Provide the (x, y) coordinate of the cell's center where the given text is located.  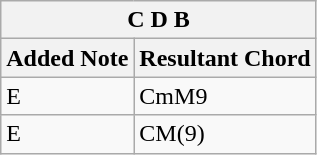
C D B (158, 20)
Resultant Chord (225, 58)
CM(9) (225, 134)
CmM9 (225, 96)
Added Note (68, 58)
